Extract the (X, Y) coordinate from the center of the cell holding the provided text.  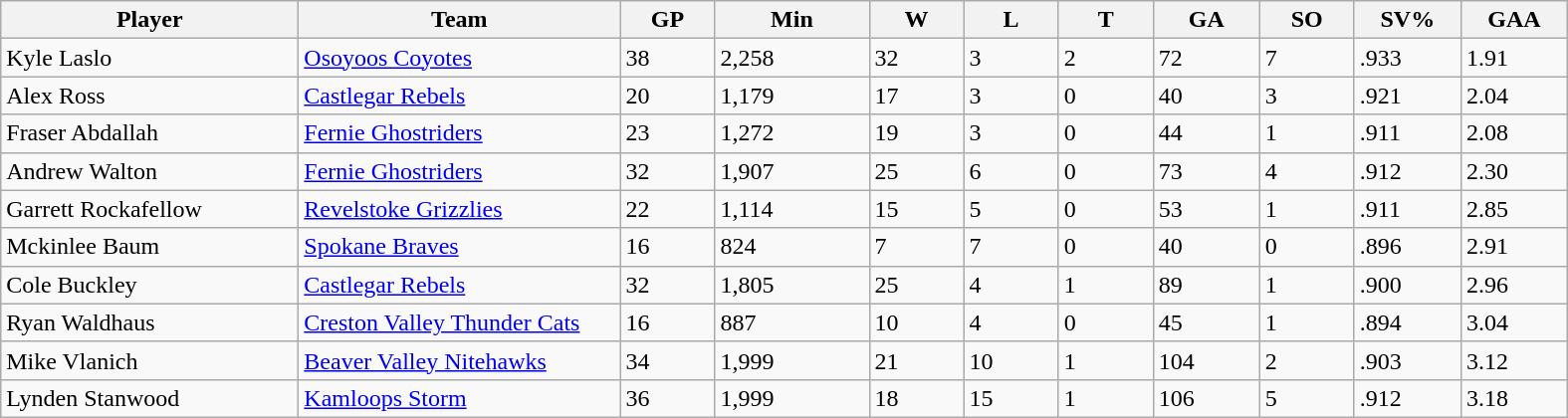
Beaver Valley Nitehawks (460, 360)
3.18 (1513, 398)
GP (667, 20)
17 (916, 96)
824 (792, 247)
20 (667, 96)
2.85 (1513, 209)
44 (1207, 133)
.921 (1408, 96)
Creston Valley Thunder Cats (460, 322)
3.12 (1513, 360)
73 (1207, 171)
1,179 (792, 96)
106 (1207, 398)
19 (916, 133)
2.91 (1513, 247)
SO (1306, 20)
1,272 (792, 133)
Player (149, 20)
Revelstoke Grizzlies (460, 209)
53 (1207, 209)
L (1011, 20)
887 (792, 322)
1,907 (792, 171)
W (916, 20)
89 (1207, 285)
34 (667, 360)
Lynden Stanwood (149, 398)
GAA (1513, 20)
6 (1011, 171)
Garrett Rockafellow (149, 209)
21 (916, 360)
Team (460, 20)
3.04 (1513, 322)
.896 (1408, 247)
Andrew Walton (149, 171)
2.30 (1513, 171)
1.91 (1513, 58)
.900 (1408, 285)
18 (916, 398)
36 (667, 398)
38 (667, 58)
.903 (1408, 360)
1,805 (792, 285)
1,114 (792, 209)
Mckinlee Baum (149, 247)
72 (1207, 58)
Ryan Waldhaus (149, 322)
104 (1207, 360)
22 (667, 209)
Kamloops Storm (460, 398)
SV% (1408, 20)
23 (667, 133)
T (1105, 20)
Mike Vlanich (149, 360)
Fraser Abdallah (149, 133)
Cole Buckley (149, 285)
2,258 (792, 58)
GA (1207, 20)
.933 (1408, 58)
.894 (1408, 322)
Kyle Laslo (149, 58)
2.04 (1513, 96)
Osoyoos Coyotes (460, 58)
Spokane Braves (460, 247)
45 (1207, 322)
Alex Ross (149, 96)
2.96 (1513, 285)
Min (792, 20)
2.08 (1513, 133)
